Pinpoint the cell where the given text exists, returning its (x, y) midpoint coordinate. 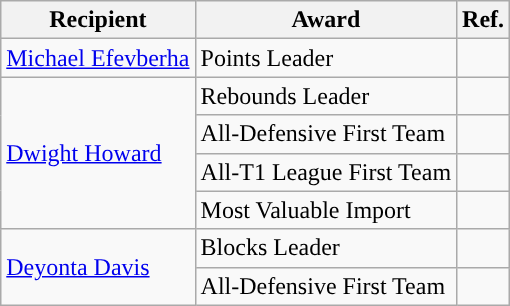
Rebounds Leader (326, 96)
Michael Efevberha (98, 58)
Points Leader (326, 58)
Most Valuable Import (326, 210)
Award (326, 20)
Dwight Howard (98, 153)
Blocks Leader (326, 248)
Ref. (484, 20)
All-T1 League First Team (326, 172)
Recipient (98, 20)
Deyonta Davis (98, 267)
